Return the [X, Y] coordinate for the center point of the cell that contains the specified text.  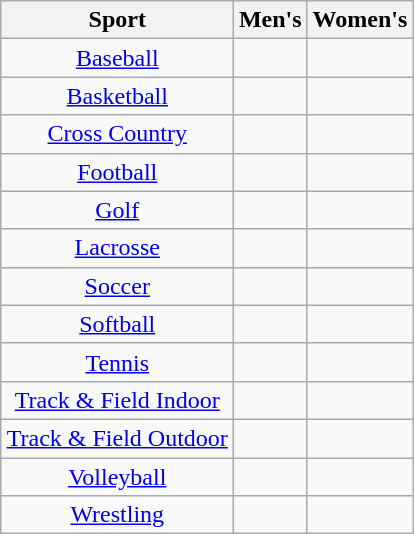
Men's [270, 20]
Football [117, 172]
Cross Country [117, 134]
Lacrosse [117, 248]
Track & Field Indoor [117, 400]
Softball [117, 324]
Sport [117, 20]
Soccer [117, 286]
Baseball [117, 58]
Golf [117, 210]
Basketball [117, 96]
Volleyball [117, 477]
Track & Field Outdoor [117, 438]
Women's [360, 20]
Tennis [117, 362]
Wrestling [117, 515]
